Search for the cell housing the specified text and yield its (x, y) center coordinate. 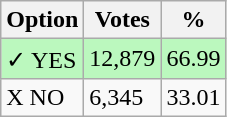
✓ YES (42, 59)
Votes (122, 20)
12,879 (122, 59)
% (194, 20)
Option (42, 20)
33.01 (194, 97)
66.99 (194, 59)
6,345 (122, 97)
X NO (42, 97)
